Determine the [x, y] coordinate at the center of the cell enclosing the given text.  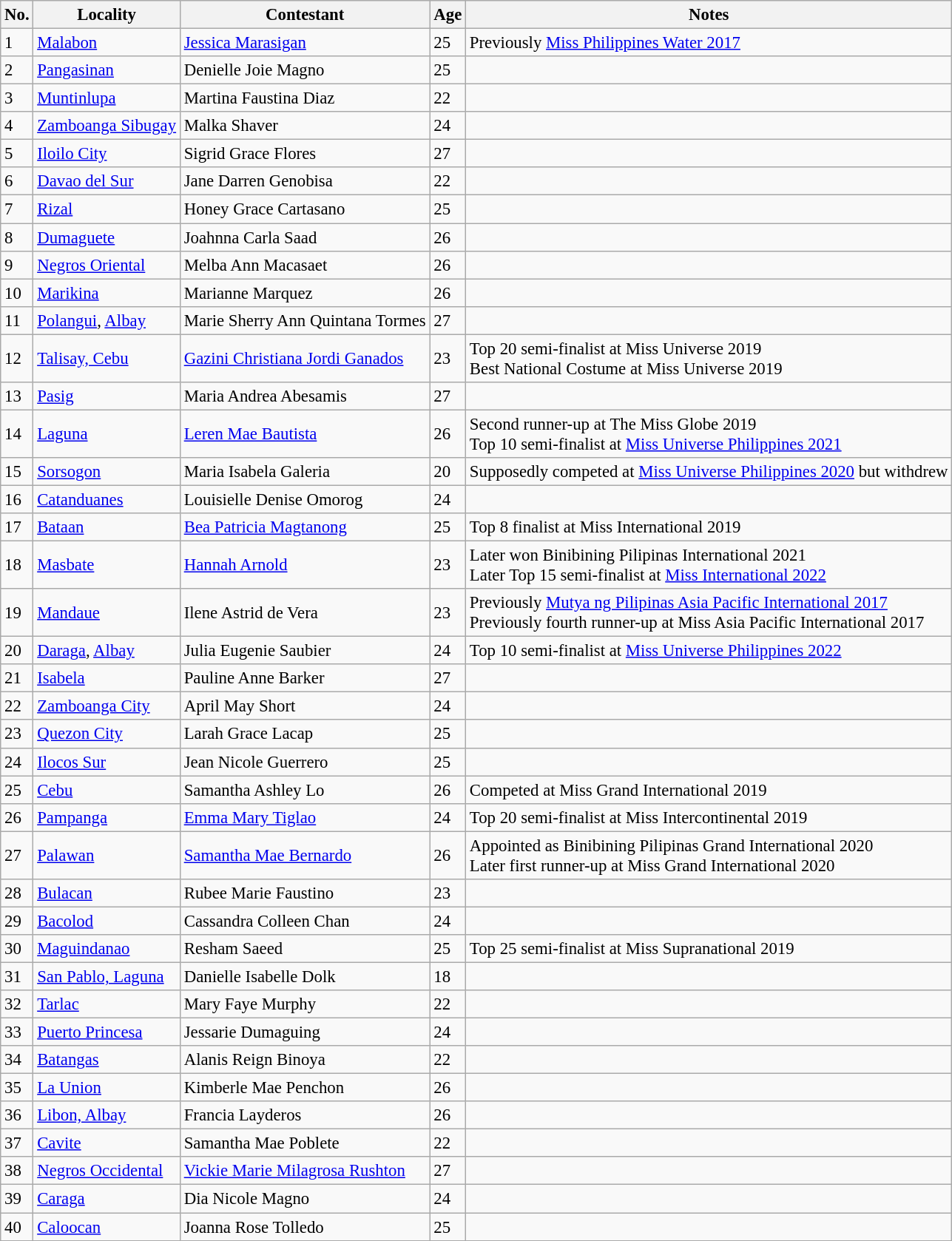
2 [17, 70]
Cebu [107, 790]
Competed at Miss Grand International 2019 [709, 790]
Batangas [107, 1060]
Kimberle Mae Penchon [305, 1088]
Negros Oriental [107, 265]
Isabela [107, 678]
32 [17, 1004]
Marianne Marquez [305, 293]
Puerto Princesa [107, 1032]
Caraga [107, 1199]
Cavite [107, 1143]
34 [17, 1060]
3 [17, 98]
8 [17, 237]
Rubee Marie Faustino [305, 893]
11 [17, 320]
Mary Faye Murphy [305, 1004]
Later won Binibining Pilipinas International 2021Later Top 15 semi-finalist at Miss International 2022 [709, 565]
Malka Shaver [305, 126]
Alanis Reign Binoya [305, 1060]
Zamboanga City [107, 706]
Marikina [107, 293]
Davao del Sur [107, 181]
Samantha Mae Bernardo [305, 855]
36 [17, 1115]
Malabon [107, 43]
10 [17, 293]
Bea Patricia Magtanong [305, 527]
Rizal [107, 209]
Talisay, Cebu [107, 358]
16 [17, 499]
Jane Darren Genobisa [305, 181]
29 [17, 921]
Maguindanao [107, 949]
17 [17, 527]
Previously Miss Philippines Water 2017 [709, 43]
28 [17, 893]
Bataan [107, 527]
Sorsogon [107, 472]
Gazini Christiana Jordi Ganados [305, 358]
Vickie Marie Milagrosa Rushton [305, 1171]
Jessarie Dumaguing [305, 1032]
Caloocan [107, 1227]
Hannah Arnold [305, 565]
Emma Mary Tiglao [305, 817]
San Pablo, Laguna [107, 976]
5 [17, 154]
21 [17, 678]
Bacolod [107, 921]
Supposedly competed at Miss Universe Philippines 2020 but withdrew [709, 472]
Dumaguete [107, 237]
6 [17, 181]
Honey Grace Cartasano [305, 209]
33 [17, 1032]
31 [17, 976]
Pauline Anne Barker [305, 678]
Danielle Isabelle Dolk [305, 976]
1 [17, 43]
Martina Faustina Diaz [305, 98]
Ilocos Sur [107, 762]
No. [17, 15]
38 [17, 1171]
Locality [107, 15]
Top 20 semi-finalist at Miss Universe 2019Best National Costume at Miss Universe 2019 [709, 358]
13 [17, 396]
Samantha Mae Poblete [305, 1143]
Larah Grace Lacap [305, 734]
Top 25 semi-finalist at Miss Supranational 2019 [709, 949]
35 [17, 1088]
Jessica Marasigan [305, 43]
Previously Mutya ng Pilipinas Asia Pacific International 2017Previously fourth runner-up at Miss Asia Pacific International 2017 [709, 612]
Second runner-up at The Miss Globe 2019Top 10 semi-finalist at Miss Universe Philippines 2021 [709, 433]
Maria Isabela Galeria [305, 472]
Maria Andrea Abesamis [305, 396]
Leren Mae Bautista [305, 433]
Joanna Rose Tolledo [305, 1227]
Cassandra Colleen Chan [305, 921]
Pampanga [107, 817]
Melba Ann Macasaet [305, 265]
12 [17, 358]
Jean Nicole Guerrero [305, 762]
Louisielle Denise Omorog [305, 499]
Marie Sherry Ann Quintana Tormes [305, 320]
37 [17, 1143]
4 [17, 126]
9 [17, 265]
Laguna [107, 433]
Dia Nicole Magno [305, 1199]
Mandaue [107, 612]
Muntinlupa [107, 98]
Zamboanga Sibugay [107, 126]
Notes [709, 15]
19 [17, 612]
15 [17, 472]
7 [17, 209]
Polangui, Albay [107, 320]
April May Short [305, 706]
Quezon City [107, 734]
Samantha Ashley Lo [305, 790]
Daraga, Albay [107, 651]
40 [17, 1227]
Joahnna Carla Saad [305, 237]
Top 8 finalist at Miss International 2019 [709, 527]
Masbate [107, 565]
La Union [107, 1088]
Age [448, 15]
Pangasinan [107, 70]
30 [17, 949]
Palawan [107, 855]
Bulacan [107, 893]
Iloilo City [107, 154]
Tarlac [107, 1004]
Francia Layderos [305, 1115]
Catanduanes [107, 499]
Resham Saeed [305, 949]
Top 10 semi-finalist at Miss Universe Philippines 2022 [709, 651]
Sigrid Grace Flores [305, 154]
14 [17, 433]
Julia Eugenie Saubier [305, 651]
Appointed as Binibining Pilipinas Grand International 2020Later first runner-up at Miss Grand International 2020 [709, 855]
Negros Occidental [107, 1171]
Contestant [305, 15]
Pasig [107, 396]
Libon, Albay [107, 1115]
Top 20 semi-finalist at Miss Intercontinental 2019 [709, 817]
Denielle Joie Magno [305, 70]
Ilene Astrid de Vera [305, 612]
39 [17, 1199]
